Detect which cell encompasses the target text, then output its (x, y) center coordinate. 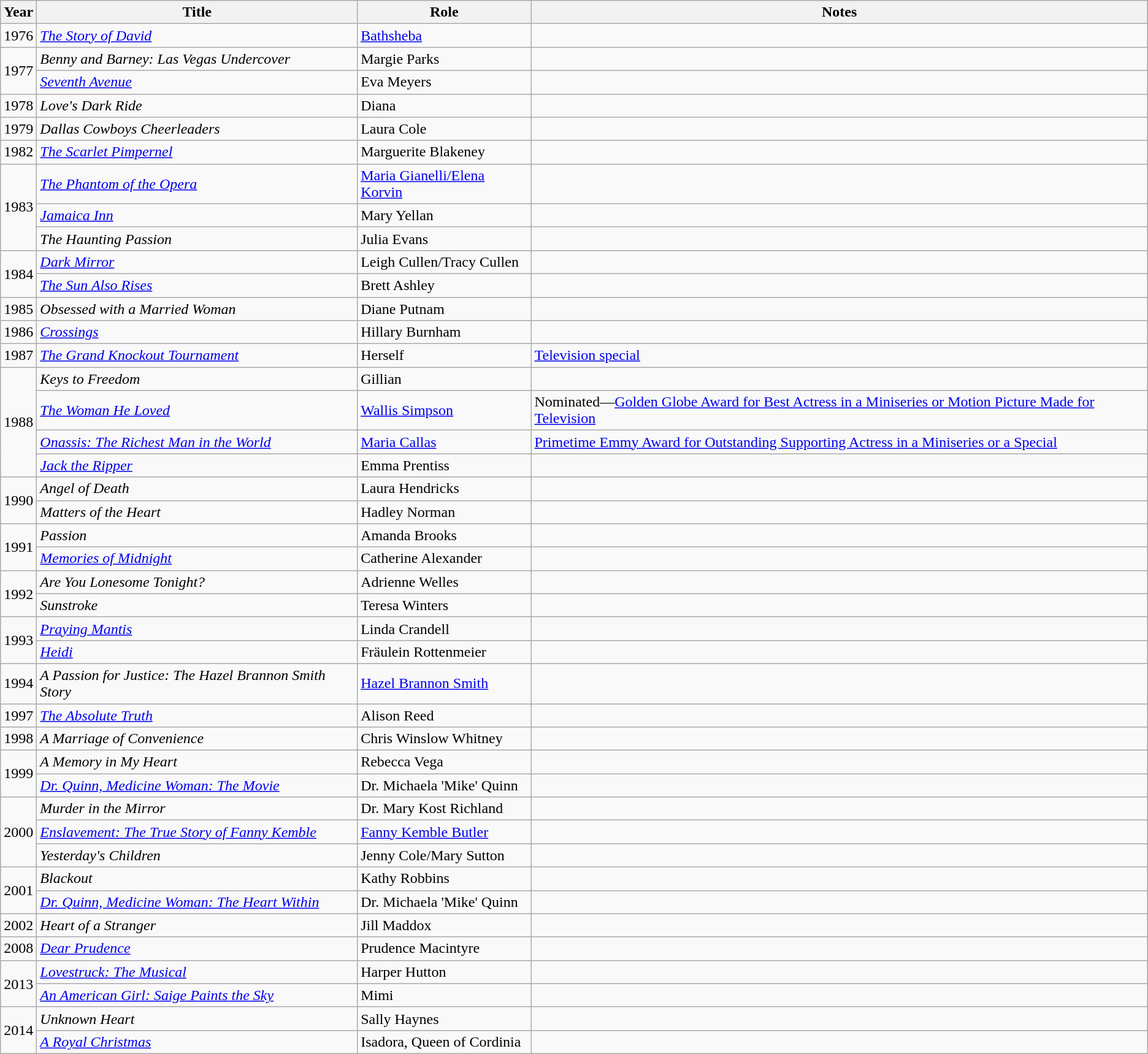
Herself (444, 356)
Fräulein Rottenmeier (444, 652)
The Scarlet Pimpernel (197, 152)
Role (444, 12)
1991 (18, 547)
Heart of a Stranger (197, 925)
Bathsheba (444, 36)
Are You Lonesome Tonight? (197, 582)
Notes (839, 12)
1977 (18, 71)
Chris Winslow Whitney (444, 739)
The Sun Also Rises (197, 285)
Dr. Quinn, Medicine Woman: The Movie (197, 785)
Linda Crandell (444, 628)
Passion (197, 535)
1990 (18, 500)
Crossings (197, 332)
Nominated—Golden Globe Award for Best Actress in a Miniseries or Motion Picture Made for Television (839, 411)
Julia Evans (444, 239)
2008 (18, 949)
Praying Mantis (197, 628)
Maria Gianelli/Elena Korvin (444, 184)
Heidi (197, 652)
Teresa Winters (444, 605)
Seventh Avenue (197, 82)
Year (18, 12)
1998 (18, 739)
Gillian (444, 379)
Maria Callas (444, 442)
The Absolute Truth (197, 716)
Dark Mirror (197, 262)
2013 (18, 983)
Murder in the Mirror (197, 809)
Lovestruck: The Musical (197, 972)
Mimi (444, 995)
Title (197, 12)
Eva Meyers (444, 82)
Dr. Quinn, Medicine Woman: The Heart Within (197, 902)
Memories of Midnight (197, 559)
The Story of David (197, 36)
Harper Hutton (444, 972)
1999 (18, 774)
Isadora, Queen of Cordinia (444, 1042)
Wallis Simpson (444, 411)
1979 (18, 129)
1984 (18, 273)
Emma Prentiss (444, 465)
2014 (18, 1030)
1993 (18, 640)
Obsessed with a Married Woman (197, 308)
Brett Ashley (444, 285)
Hadley Norman (444, 512)
Laura Cole (444, 129)
Kathy Robbins (444, 879)
Jenny Cole/Mary Sutton (444, 855)
Sunstroke (197, 605)
Sally Haynes (444, 1018)
Primetime Emmy Award for Outstanding Supporting Actress in a Miniseries or a Special (839, 442)
Hazel Brannon Smith (444, 683)
1986 (18, 332)
Amanda Brooks (444, 535)
Matters of the Heart (197, 512)
An American Girl: Saige Paints the Sky (197, 995)
Yesterday's Children (197, 855)
Angel of Death (197, 489)
1983 (18, 207)
Television special (839, 356)
1987 (18, 356)
1976 (18, 36)
Jill Maddox (444, 925)
A Marriage of Convenience (197, 739)
The Phantom of the Opera (197, 184)
Marguerite Blakeney (444, 152)
Onassis: The Richest Man in the World (197, 442)
1994 (18, 683)
Mary Yellan (444, 215)
The Haunting Passion (197, 239)
Laura Hendricks (444, 489)
A Passion for Justice: The Hazel Brannon Smith Story (197, 683)
Love's Dark Ride (197, 105)
1988 (18, 422)
Jamaica Inn (197, 215)
Jack the Ripper (197, 465)
Fanny Kemble Butler (444, 832)
Dallas Cowboys Cheerleaders (197, 129)
Adrienne Welles (444, 582)
Dr. Mary Kost Richland (444, 809)
Leigh Cullen/Tracy Cullen (444, 262)
The Woman He Loved (197, 411)
The Grand Knockout Tournament (197, 356)
Diana (444, 105)
1982 (18, 152)
Keys to Freedom (197, 379)
Catherine Alexander (444, 559)
Dear Prudence (197, 949)
1985 (18, 308)
Benny and Barney: Las Vegas Undercover (197, 59)
2000 (18, 832)
1992 (18, 594)
Blackout (197, 879)
2001 (18, 890)
A Royal Christmas (197, 1042)
1997 (18, 716)
Prudence Macintyre (444, 949)
A Memory in My Heart (197, 762)
1978 (18, 105)
Diane Putnam (444, 308)
Hillary Burnham (444, 332)
Alison Reed (444, 716)
Rebecca Vega (444, 762)
Margie Parks (444, 59)
Enslavement: The True Story of Fanny Kemble (197, 832)
Unknown Heart (197, 1018)
2002 (18, 925)
